Provide the [X, Y] coordinate of the cell's center where the given text is located.  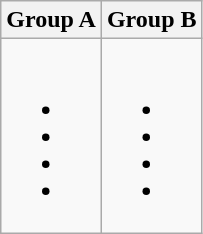
Group B [152, 20]
Group A [52, 20]
